Search for the cell housing the specified text and yield its (x, y) center coordinate. 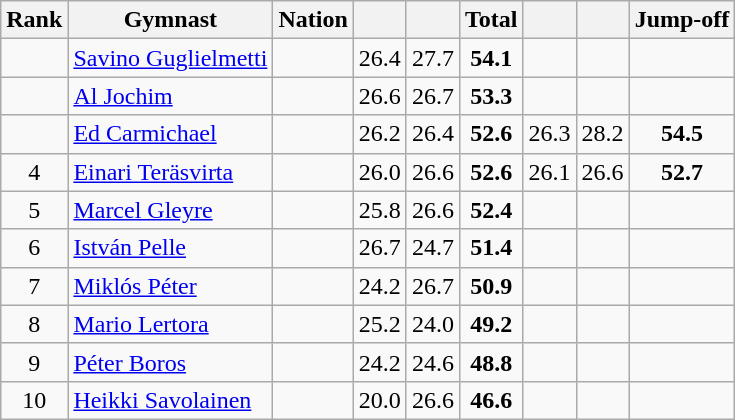
Rank (34, 20)
Savino Guglielmetti (170, 58)
48.8 (491, 362)
Mario Lertora (170, 324)
Heikki Savolainen (170, 400)
Gymnast (170, 20)
10 (34, 400)
Total (491, 20)
8 (34, 324)
4 (34, 172)
28.2 (602, 134)
7 (34, 286)
46.6 (491, 400)
26.0 (380, 172)
52.4 (491, 210)
52.7 (682, 172)
Marcel Gleyre (170, 210)
49.2 (491, 324)
26.2 (380, 134)
9 (34, 362)
5 (34, 210)
53.3 (491, 96)
Al Jochim (170, 96)
25.2 (380, 324)
50.9 (491, 286)
Jump-off (682, 20)
6 (34, 248)
25.8 (380, 210)
24.0 (432, 324)
20.0 (380, 400)
Péter Boros (170, 362)
27.7 (432, 58)
István Pelle (170, 248)
26.1 (550, 172)
51.4 (491, 248)
54.1 (491, 58)
Nation (313, 20)
Ed Carmichael (170, 134)
Miklós Péter (170, 286)
54.5 (682, 134)
24.7 (432, 248)
Einari Teräsvirta (170, 172)
24.6 (432, 362)
26.3 (550, 134)
